Detect which cell encompasses the target text, then output its (x, y) center coordinate. 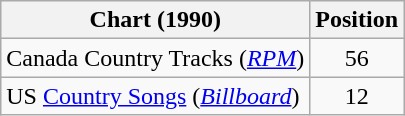
12 (357, 96)
56 (357, 58)
Chart (1990) (156, 20)
Canada Country Tracks (RPM) (156, 58)
US Country Songs (Billboard) (156, 96)
Position (357, 20)
